Search for the cell housing the specified text and yield its [X, Y] center coordinate. 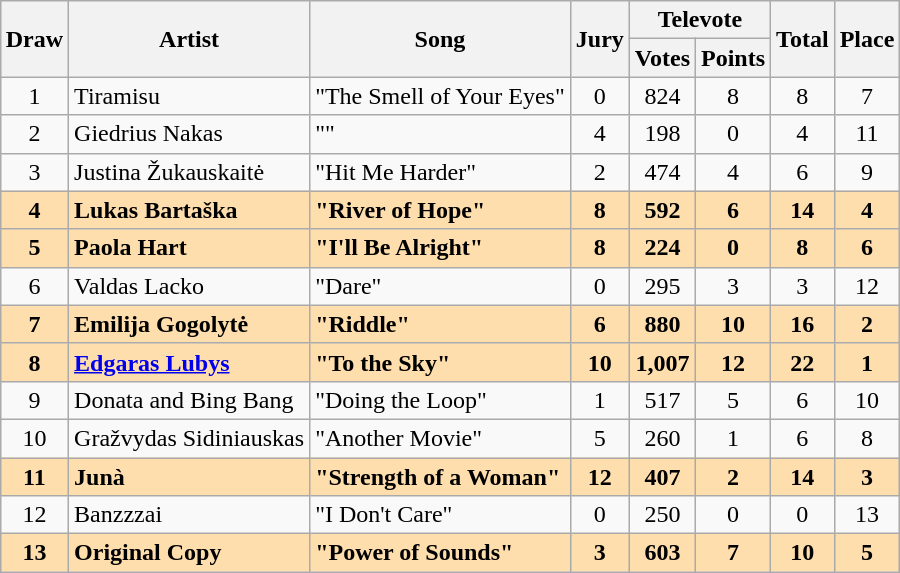
"Another Movie" [440, 438]
Gražvydas Sidiniauskas [190, 438]
474 [662, 172]
"I'll Be Alright" [440, 248]
603 [662, 553]
Artist [190, 39]
Lukas Bartaška [190, 210]
Edgaras Lubys [190, 362]
517 [662, 400]
Song [440, 39]
"Doing the Loop" [440, 400]
Valdas Lacko [190, 286]
Televote [700, 20]
Paola Hart [190, 248]
"Hit Me Harder" [440, 172]
"To the Sky" [440, 362]
Jury [600, 39]
592 [662, 210]
Junà [190, 477]
16 [803, 324]
"The Smell of Your Eyes" [440, 96]
Original Copy [190, 553]
"River of Hope" [440, 210]
22 [803, 362]
Emilija Gogolytė [190, 324]
"I Don't Care" [440, 515]
224 [662, 248]
Justina Žukauskaitė [190, 172]
Giedrius Nakas [190, 134]
Total [803, 39]
"Power of Sounds" [440, 553]
824 [662, 96]
"" [440, 134]
Points [734, 58]
250 [662, 515]
Votes [662, 58]
295 [662, 286]
198 [662, 134]
1,007 [662, 362]
Place [867, 39]
"Riddle" [440, 324]
Tiramisu [190, 96]
Draw [34, 39]
880 [662, 324]
260 [662, 438]
"Strength of a Woman" [440, 477]
407 [662, 477]
"Dare" [440, 286]
Banzzzai [190, 515]
Donata and Bing Bang [190, 400]
